Determine the (x, y) coordinate at the center of the cell enclosing the given text.  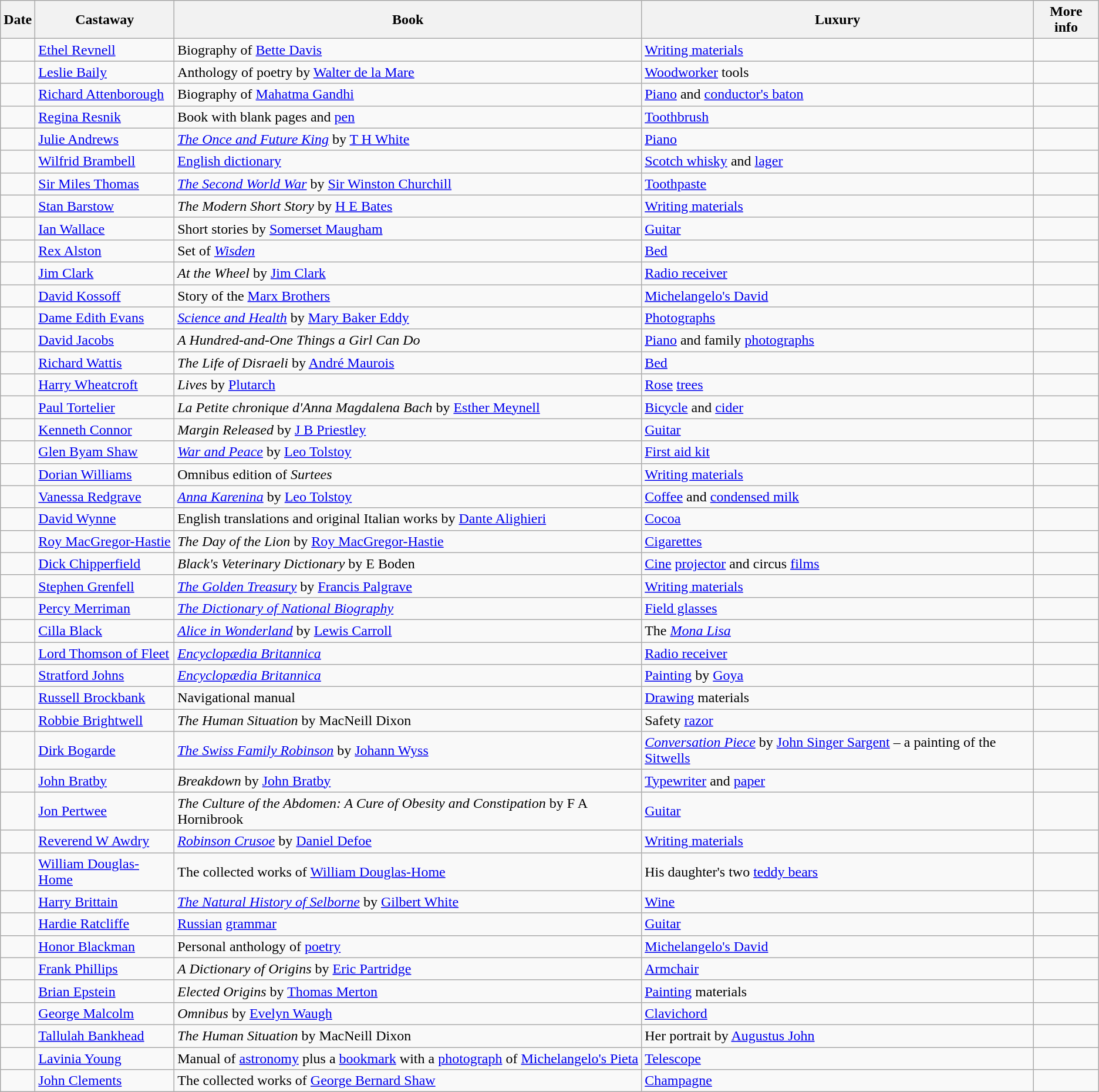
Wine (838, 902)
Harry Brittain (104, 902)
Elected Origins by Thomas Merton (408, 991)
At the Wheel by Jim Clark (408, 273)
Rex Alston (104, 251)
Kenneth Connor (104, 430)
Scotch whisky and lager (838, 161)
Toothbrush (838, 117)
Dame Edith Evans (104, 318)
Ian Wallace (104, 228)
Anna Karenina by Leo Tolstoy (408, 497)
Rose trees (838, 385)
Richard Wattis (104, 363)
Reverend W Awdry (104, 841)
Piano and family photographs (838, 341)
Field glasses (838, 608)
William Douglas-Home (104, 871)
Luxury (838, 20)
War and Peace by Leo Tolstoy (408, 452)
John Bratby (104, 781)
Painting materials (838, 991)
Hardie Ratcliffe (104, 924)
Frank Phillips (104, 969)
Biography of Mahatma Gandhi (408, 95)
Biography of Bette Davis (408, 50)
More info (1066, 20)
George Malcolm (104, 1013)
Piano and conductor's baton (838, 95)
The Second World War by Sir Winston Churchill (408, 184)
His daughter's two teddy bears (838, 871)
Paul Tortelier (104, 407)
The collected works of George Bernard Shaw (408, 1081)
Margin Released by J B Priestley (408, 430)
Jim Clark (104, 273)
The Day of the Lion by Roy MacGregor-Hastie (408, 541)
Toothpaste (838, 184)
Set of Wisden (408, 251)
Short stories by Somerset Maugham (408, 228)
Woodworker tools (838, 72)
Cilla Black (104, 631)
Stan Barstow (104, 206)
The Mona Lisa (838, 631)
Anthology of poetry by Walter de la Mare (408, 72)
Dorian Williams (104, 474)
Navigational manual (408, 698)
David Kossoff (104, 295)
Julie Andrews (104, 139)
Stratford Johns (104, 676)
John Clements (104, 1081)
Piano (838, 139)
Wilfrid Brambell (104, 161)
The Modern Short Story by H E Bates (408, 206)
Richard Attenborough (104, 95)
English translations and original Italian works by Dante Alighieri (408, 519)
Sir Miles Thomas (104, 184)
Dirk Bogarde (104, 750)
Vanessa Redgrave (104, 497)
Robinson Crusoe by Daniel Defoe (408, 841)
Champagne (838, 1081)
Bicycle and cider (838, 407)
English dictionary (408, 161)
Russell Brockbank (104, 698)
Cine projector and circus films (838, 564)
Lord Thomson of Fleet (104, 653)
Brian Epstein (104, 991)
Book with blank pages and pen (408, 117)
Drawing materials (838, 698)
The Life of Disraeli by André Maurois (408, 363)
Leslie Baily (104, 72)
Date (18, 20)
Omnibus by Evelyn Waugh (408, 1013)
Manual of astronomy plus a bookmark with a photograph of Michelangelo's Pieta (408, 1059)
First aid kit (838, 452)
Glen Byam Shaw (104, 452)
Clavichord (838, 1013)
Harry Wheatcroft (104, 385)
David Jacobs (104, 341)
Breakdown by John Bratby (408, 781)
Ethel Revnell (104, 50)
The Once and Future King by T H White (408, 139)
Science and Health by Mary Baker Eddy (408, 318)
Book (408, 20)
Percy Merriman (104, 608)
Omnibus edition of Surtees (408, 474)
Telescope (838, 1059)
Castaway (104, 20)
Photographs (838, 318)
Story of the Marx Brothers (408, 295)
David Wynne (104, 519)
Regina Resnik (104, 117)
A Hundred-and-One Things a Girl Can Do (408, 341)
Russian grammar (408, 924)
Cocoa (838, 519)
Safety razor (838, 720)
Her portrait by Augustus John (838, 1036)
The Natural History of Selborne by Gilbert White (408, 902)
Lives by Plutarch (408, 385)
The Culture of the Abdomen: A Cure of Obesity and Constipation by F A Hornibrook (408, 811)
Honor Blackman (104, 946)
The collected works of William Douglas-Home (408, 871)
The Golden Treasury by Francis Palgrave (408, 586)
Dick Chipperfield (104, 564)
Painting by Goya (838, 676)
Black's Veterinary Dictionary by E Boden (408, 564)
Alice in Wonderland by Lewis Carroll (408, 631)
Armchair (838, 969)
Cigarettes (838, 541)
Typewriter and paper (838, 781)
Coffee and condensed milk (838, 497)
The Swiss Family Robinson by Johann Wyss (408, 750)
Tallulah Bankhead (104, 1036)
Jon Pertwee (104, 811)
La Petite chronique d'Anna Magdalena Bach by Esther Meynell (408, 407)
Conversation Piece by John Singer Sargent – a painting of the Sitwells (838, 750)
Stephen Grenfell (104, 586)
The Dictionary of National Biography (408, 608)
Personal anthology of poetry (408, 946)
Robbie Brightwell (104, 720)
A Dictionary of Origins by Eric Partridge (408, 969)
Roy MacGregor-Hastie (104, 541)
Lavinia Young (104, 1059)
